Determine the (x, y) coordinate at the center of the cell enclosing the given text.  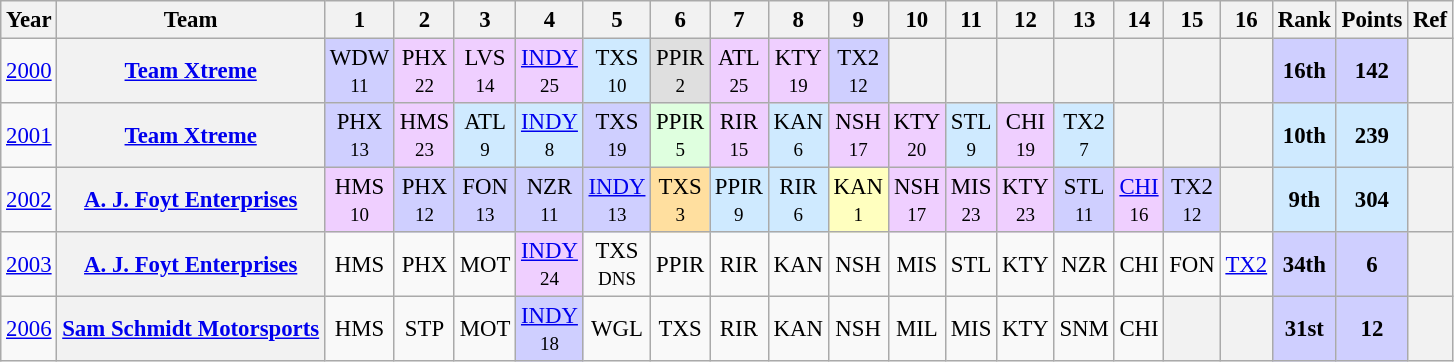
15 (1192, 20)
34th (1304, 264)
TXS (680, 330)
9th (1304, 200)
KTY20 (916, 136)
PPIR5 (680, 136)
INDY18 (550, 330)
INDY8 (550, 136)
PHX (424, 264)
TX2 (1246, 264)
239 (1372, 136)
MIL (916, 330)
10th (1304, 136)
Ref (1430, 20)
TXS19 (617, 136)
NZR11 (550, 200)
5 (617, 20)
PPIR9 (740, 200)
RIR6 (798, 200)
WGL (617, 330)
2006 (29, 330)
1 (359, 20)
HMS10 (359, 200)
CHI16 (1139, 200)
INDY25 (550, 72)
9 (858, 20)
2002 (29, 200)
PHX22 (424, 72)
Team (191, 20)
8 (798, 20)
31st (1304, 330)
2 (424, 20)
HMS23 (424, 136)
TXS3 (680, 200)
LVS14 (484, 72)
NZR (1084, 264)
MIS23 (972, 200)
INDY13 (617, 200)
142 (1372, 72)
KTY19 (798, 72)
FON13 (484, 200)
KAN1 (858, 200)
WDW11 (359, 72)
STL11 (1084, 200)
INDY24 (550, 264)
ATL9 (484, 136)
TXS10 (617, 72)
TXSDNS (617, 264)
2000 (29, 72)
Sam Schmidt Motorsports (191, 330)
16th (1304, 72)
STL (972, 264)
2003 (29, 264)
Points (1372, 20)
STP (424, 330)
KTY23 (1026, 200)
11 (972, 20)
PPIR2 (680, 72)
304 (1372, 200)
Rank (1304, 20)
Year (29, 20)
3 (484, 20)
4 (550, 20)
PPIR (680, 264)
FON (1192, 264)
2001 (29, 136)
ATL25 (740, 72)
PHX13 (359, 136)
PHX12 (424, 200)
CHI19 (1026, 136)
KAN6 (798, 136)
10 (916, 20)
14 (1139, 20)
STL9 (972, 136)
TX27 (1084, 136)
13 (1084, 20)
SNM (1084, 330)
RIR15 (740, 136)
16 (1246, 20)
7 (740, 20)
